Output the [X, Y] coordinate of the center of the cell containing the given text.  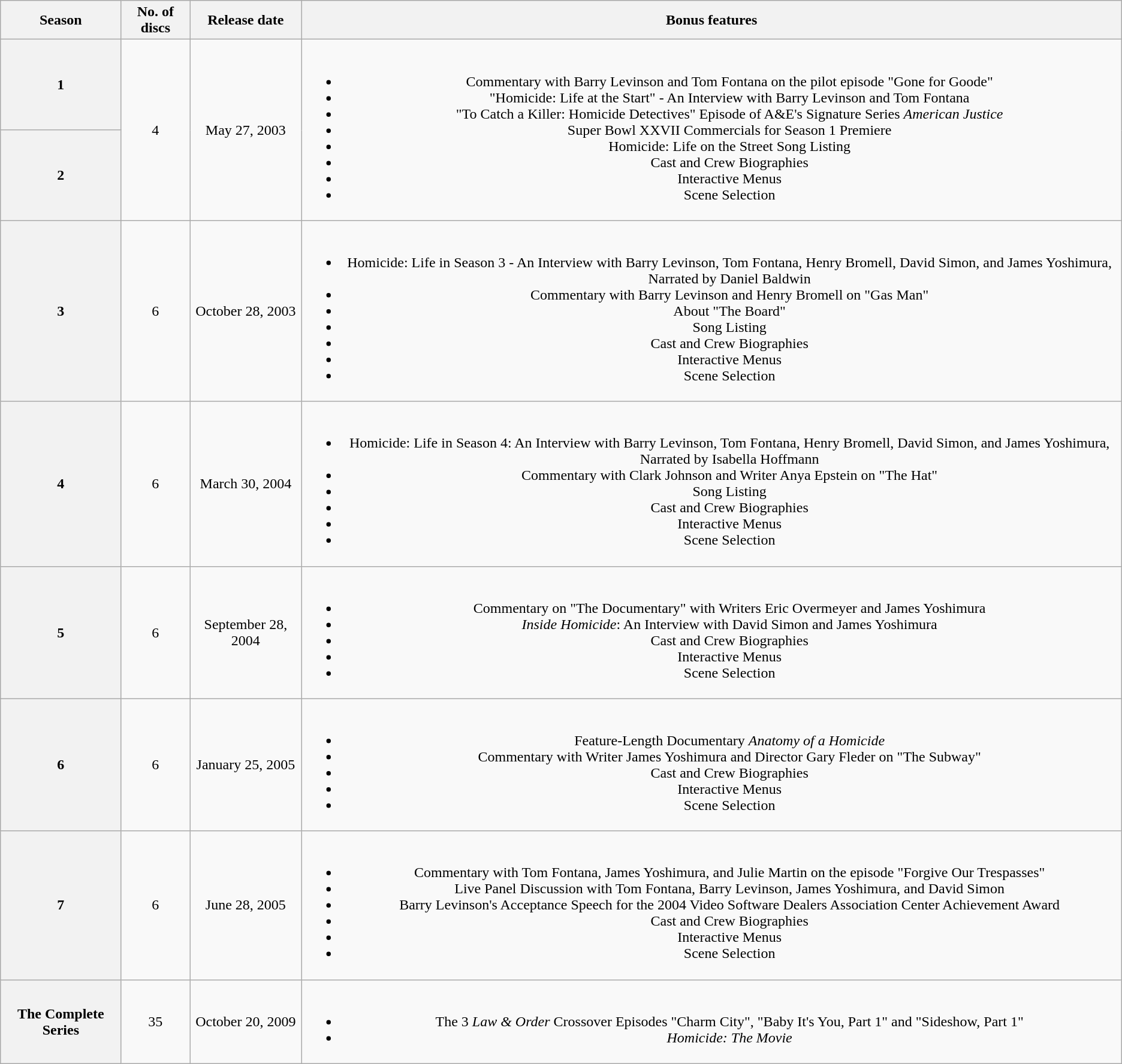
October 28, 2003 [246, 311]
January 25, 2005 [246, 764]
7 [61, 905]
The Complete Series [61, 1021]
September 28, 2004 [246, 633]
3 [61, 311]
2 [61, 175]
May 27, 2003 [246, 130]
5 [61, 633]
June 28, 2005 [246, 905]
1 [61, 85]
No. of discs [156, 20]
Season [61, 20]
Bonus features [711, 20]
Release date [246, 20]
The 3 Law & Order Crossover Episodes "Charm City", "Baby It's You, Part 1" and "Sideshow, Part 1"Homicide: The Movie [711, 1021]
March 30, 2004 [246, 484]
October 20, 2009 [246, 1021]
35 [156, 1021]
